Find where the given text appears and provide that cell's center as [x, y] coordinate. 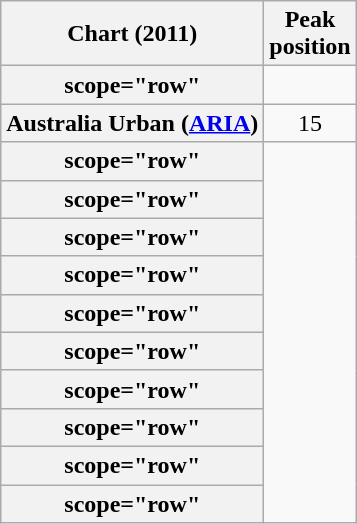
15 [310, 123]
Chart (2011) [132, 34]
Australia Urban (ARIA) [132, 123]
Peakposition [310, 34]
